Search for the cell housing the specified text and yield its [x, y] center coordinate. 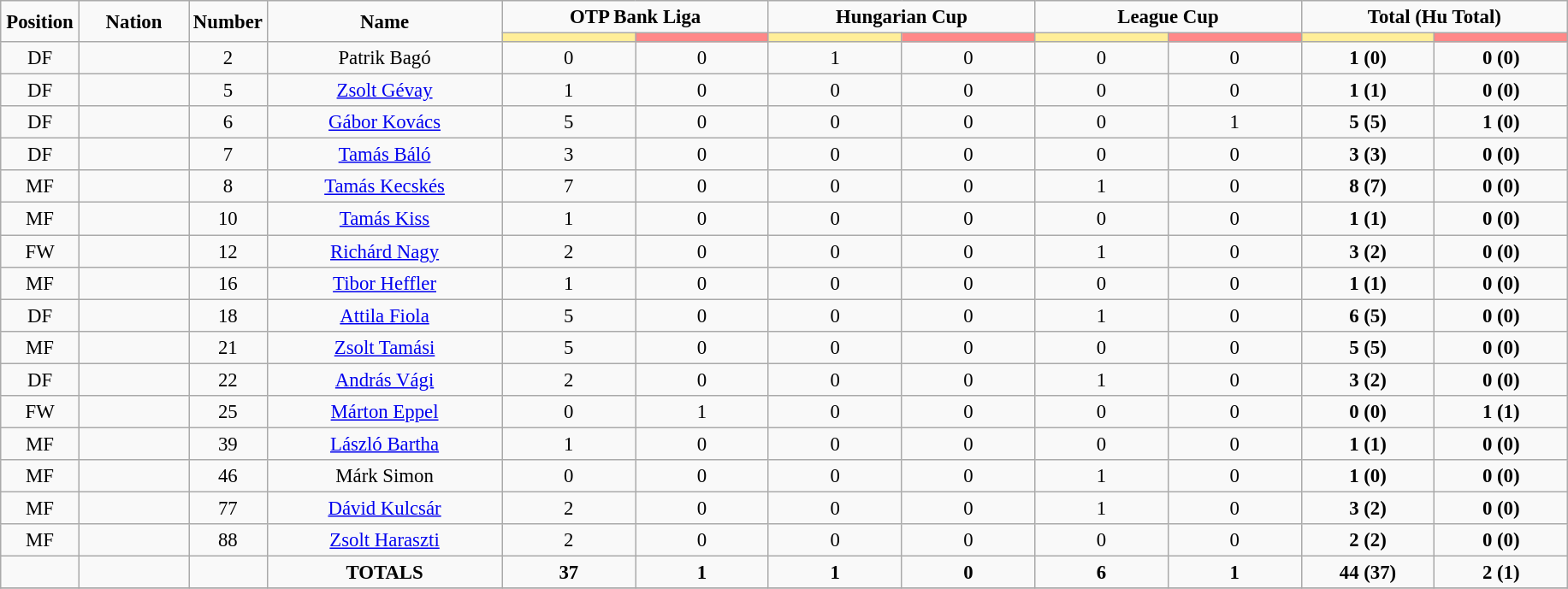
88 [228, 540]
18 [228, 315]
3 [569, 155]
25 [228, 412]
Gábor Kovács [385, 122]
Attila Fiola [385, 315]
OTP Bank Liga [635, 17]
Position [40, 21]
8 [228, 187]
Hungarian Cup [902, 17]
2 (2) [1368, 540]
39 [228, 444]
22 [228, 380]
Tamás Kiss [385, 219]
Total (Hu Total) [1435, 17]
Tamás Kecskés [385, 187]
46 [228, 476]
Tamás Báló [385, 155]
Zsolt Tamási [385, 347]
Dávid Kulcsár [385, 508]
Richárd Nagy [385, 251]
16 [228, 283]
Zsolt Gévay [385, 91]
77 [228, 508]
András Vági [385, 380]
37 [569, 573]
Name [385, 21]
Márton Eppel [385, 412]
6 (5) [1368, 315]
Zsolt Haraszti [385, 540]
Number [228, 21]
League Cup [1169, 17]
Patrik Bagó [385, 58]
12 [228, 251]
Tibor Heffler [385, 283]
3 (3) [1368, 155]
Nation [133, 21]
21 [228, 347]
10 [228, 219]
László Bartha [385, 444]
Márk Simon [385, 476]
8 (7) [1368, 187]
2 (1) [1501, 573]
TOTALS [385, 573]
44 (37) [1368, 573]
